Pinpoint the cell where the given text exists, returning its (x, y) midpoint coordinate. 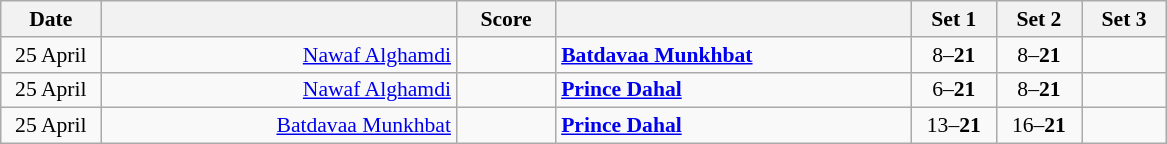
16–21 (1038, 126)
6–21 (954, 90)
13–21 (954, 126)
Set 1 (954, 19)
Set 3 (1124, 19)
Date (51, 19)
Set 2 (1038, 19)
Score (506, 19)
